Pinpoint the cell where the given text exists, returning its [X, Y] midpoint coordinate. 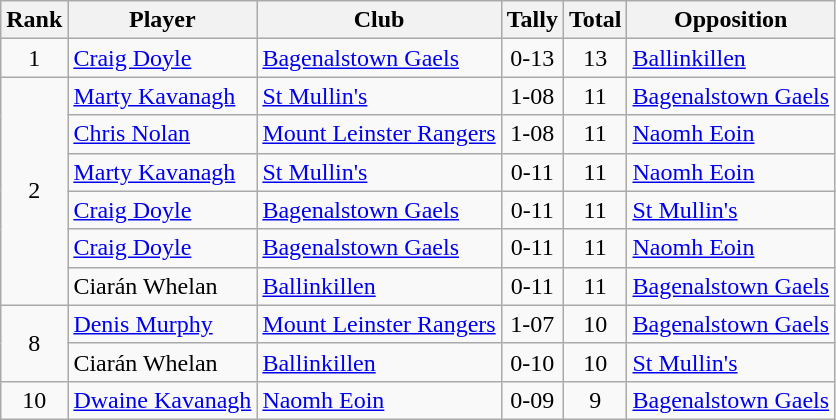
1-07 [532, 324]
2 [34, 191]
9 [595, 400]
Club [379, 20]
0-10 [532, 362]
0-13 [532, 58]
Opposition [731, 20]
Dwaine Kavanagh [162, 400]
Rank [34, 20]
Player [162, 20]
Denis Murphy [162, 324]
Total [595, 20]
0-09 [532, 400]
1 [34, 58]
13 [595, 58]
8 [34, 343]
Tally [532, 20]
Chris Nolan [162, 134]
